Extract the [X, Y] coordinate from the center of the cell holding the provided text.  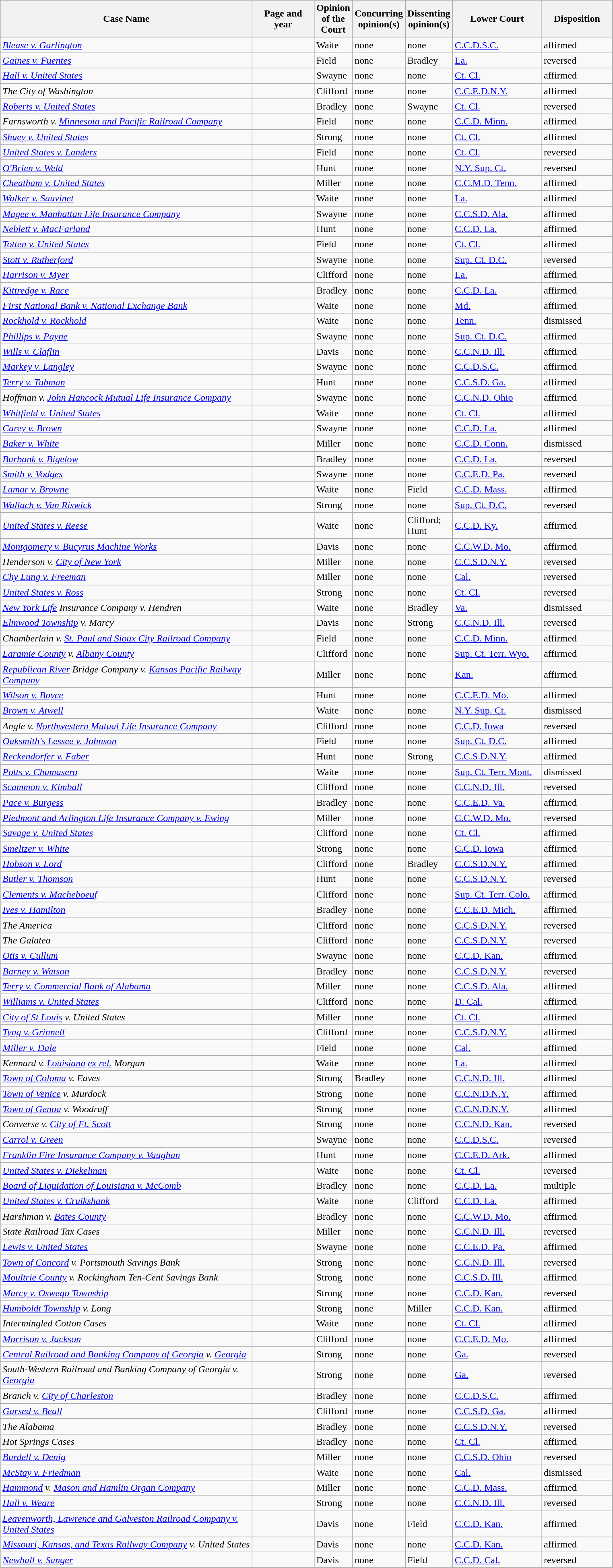
Magee v. Manhattan Life Insurance Company [126, 214]
D. Cal. [497, 1002]
C.C.E.D. Va. [497, 803]
Disposition [577, 19]
Humboldt Township v. Long [126, 1308]
C.C.N.D. Kan. [497, 1124]
Town of Concord v. Portsmouth Savings Bank [126, 1262]
United States v. Cruikshank [126, 1201]
The America [126, 925]
Wallach v. Van Riswick [126, 505]
Savage v. United States [126, 833]
Gaines v. Fuentes [126, 60]
Tyng v. Grinnell [126, 1032]
Lower Court [497, 19]
Leavenworth, Lawrence and Galveston Railroad Company v. United States [126, 1524]
Converse v. City of Ft. Scott [126, 1124]
Tenn. [497, 321]
Town of Coloma v. Eaves [126, 1078]
Dissenting opinion(s) [429, 19]
Henderson v. City of New York [126, 562]
Republican River Bridge Company v. Kansas Pacific Railway Company [126, 674]
C.C.D. Cal. [497, 1560]
Blease v. Garlington [126, 45]
Wills v. Claflin [126, 352]
Marcy v. Oswego Township [126, 1293]
C.C.N.D. Ohio [497, 397]
Harshman v. Bates County [126, 1216]
Potts v. Chumasero [126, 772]
Walker v. Sauvinet [126, 198]
Piedmont and Arlington Life Insurance Company v. Ewing [126, 818]
Chamberlain v. St. Paul and Sioux City Railroad Company [126, 638]
The City of Washington [126, 91]
Hall v. United States [126, 76]
Angle v. Northwestern Mutual Life Insurance Company [126, 726]
Branch v. City of Charleston [126, 1396]
Burdell v. Denig [126, 1457]
Phillips v. Payne [126, 336]
First National Bank v. National Exchange Bank [126, 306]
Chy Lung v. Freeman [126, 577]
Stott v. Rutherford [126, 260]
Roberts v. United States [126, 106]
Hall v. Weare [126, 1503]
C.C.E.D.N.Y. [497, 91]
Scammon v. Kimball [126, 787]
Harrison v. Myer [126, 275]
Wilson v. Boyce [126, 695]
Lamar v. Browne [126, 490]
O'Brien v. Weld [126, 168]
Oaksmith's Lessee v. Johnson [126, 741]
United States v. Diekelman [126, 1170]
Clements v. Macheboeuf [126, 894]
Case Name [126, 19]
Board of Liquidation of Louisiana v. McComb [126, 1185]
Hobson v. Lord [126, 864]
Barney v. Watson [126, 971]
C.C.M.D. Tenn. [497, 183]
Rockhold v. Rockhold [126, 321]
Md. [497, 306]
Whitfield v. United States [126, 413]
Otis v. Cullum [126, 956]
Burbank v. Bigelow [126, 459]
Sup. Ct. Terr. Mont. [497, 772]
Kennard v. Louisiana ex rel. Morgan [126, 1063]
C.C.S.D. Ill. [497, 1278]
City of St Louis v. United States [126, 1017]
Brown v. Atwell [126, 710]
Town of Venice v. Murdock [126, 1094]
Sup. Ct. Terr. Wyo. [497, 654]
Page and year [283, 19]
Elmwood Township v. Marcy [126, 623]
C.C.E.D. Mich. [497, 910]
Morrison v. Jackson [126, 1339]
Ives v. Hamilton [126, 910]
Carey v. Brown [126, 428]
Kittredge v. Race [126, 290]
Shuey v. United States [126, 137]
Va. [497, 608]
Markey v. Langley [126, 367]
McStay v. Friedman [126, 1473]
Missouri, Kansas, and Texas Railway Company v. United States [126, 1545]
Intermingled Cotton Cases [126, 1324]
United States v. Reese [126, 526]
Neblett v. MacFarland [126, 229]
Carrol v. Green [126, 1140]
C.C.D. Ky. [497, 526]
Pace v. Burgess [126, 803]
Cheatham v. United States [126, 183]
South-Western Railroad and Banking Company of Georgia v. Georgia [126, 1375]
Smith v. Vodges [126, 474]
Central Railroad and Banking Company of Georgia v. Georgia [126, 1354]
Smeltzer v. White [126, 848]
Butler v. Thomson [126, 879]
Garsed v. Beall [126, 1411]
New York Life Insurance Company v. Hendren [126, 608]
Montgomery v. Bucyrus Machine Works [126, 546]
Terry v. Tubman [126, 382]
Newhall v. Sanger [126, 1560]
Laramie County v. Albany County [126, 654]
Totten v. United States [126, 244]
Terry v. Commercial Bank of Alabama [126, 987]
Opinion of the Court [333, 19]
Clifford; Hunt [429, 526]
United States v. Ross [126, 592]
United States v. Landers [126, 152]
C.C.D. Conn. [497, 443]
Hammond v. Mason and Hamlin Organ Company [126, 1488]
Sup. Ct. Terr. Colo. [497, 894]
Lewis v. United States [126, 1247]
The Alabama [126, 1426]
Concurring opinion(s) [378, 19]
The Galatea [126, 940]
Town of Genoa v. Woodruff [126, 1109]
Franklin Fire Insurance Company v. Vaughan [126, 1155]
Williams v. United States [126, 1002]
Kan. [497, 674]
Moultrie County v. Rockingham Ten-Cent Savings Bank [126, 1278]
Hoffman v. John Hancock Mutual Life Insurance Company [126, 397]
Baker v. White [126, 443]
multiple [577, 1185]
C.C.S.D. Ohio [497, 1457]
Reckendorfer v. Faber [126, 757]
Farnsworth v. Minnesota and Pacific Railroad Company [126, 122]
C.C.E.D. Ark. [497, 1155]
Miller v. Dale [126, 1048]
State Railroad Tax Cases [126, 1232]
Hot Springs Cases [126, 1442]
